Find where the given text appears and provide that cell's center as [x, y] coordinate. 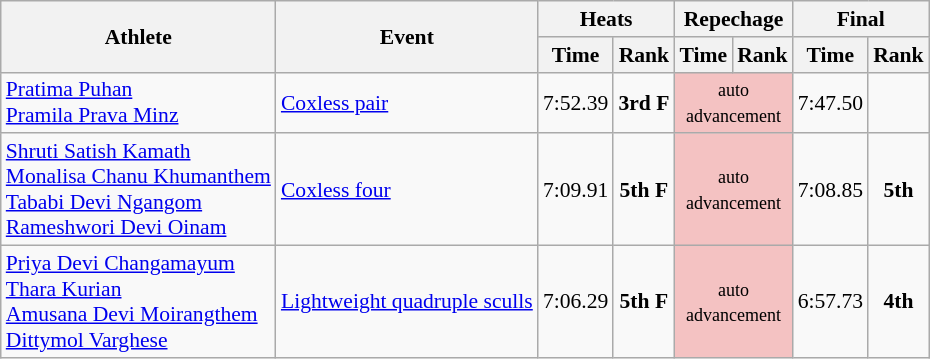
4th [898, 302]
Repechage [733, 19]
6:57.73 [830, 302]
Heats [606, 19]
3rd F [644, 102]
Priya Devi ChangamayumThara KurianAmusana Devi MoirangthemDittymol Varghese [138, 302]
Event [407, 36]
Pratima PuhanPramila Prava Minz [138, 102]
Athlete [138, 36]
Coxless four [407, 190]
Lightweight quadruple sculls [407, 302]
7:06.29 [576, 302]
7:09.91 [576, 190]
5th [898, 190]
7:52.39 [576, 102]
Shruti Satish KamathMonalisa Chanu KhumanthemTababi Devi NgangomRameshwori Devi Oinam [138, 190]
Coxless pair [407, 102]
Final [861, 19]
7:47.50 [830, 102]
7:08.85 [830, 190]
